Provide the (X, Y) coordinate of the cell's center where the given text is located.  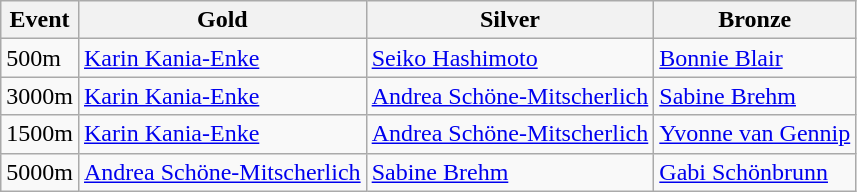
Silver (510, 20)
Bonnie Blair (755, 58)
Gabi Schönbrunn (755, 172)
500m (40, 58)
Gold (222, 20)
3000m (40, 96)
Bronze (755, 20)
Event (40, 20)
5000m (40, 172)
1500m (40, 134)
Seiko Hashimoto (510, 58)
Yvonne van Gennip (755, 134)
